Scan for the cell matching the given text and deliver its (X, Y) coordinate at center. 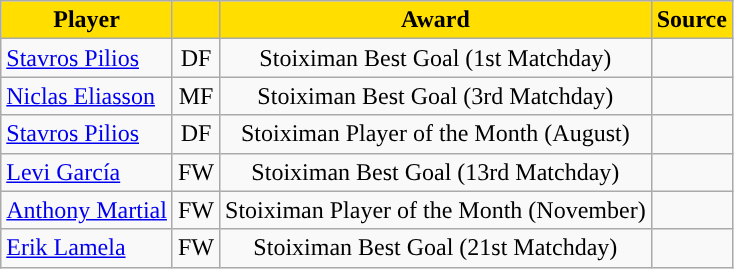
Stoiximan Player of the Month (November) (436, 210)
Stoiximan Best Goal (13rd Matchday) (436, 172)
Stoiximan Best Goal (1st Matchday) (436, 58)
Player (87, 20)
Erik Lamela (87, 248)
Award (436, 20)
Source (692, 20)
Niclas Eliasson (87, 96)
Stoiximan Player of the Month (August) (436, 134)
Anthony Martial (87, 210)
Levi García (87, 172)
Stoiximan Best Goal (3rd Matchday) (436, 96)
MF (196, 96)
Stoiximan Best Goal (21st Matchday) (436, 248)
